Search for the cell housing the specified text and yield its (X, Y) center coordinate. 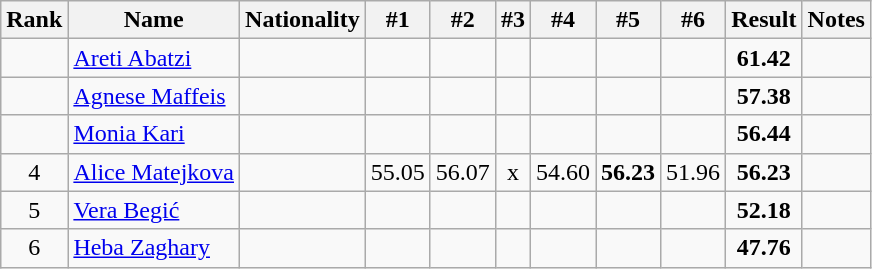
6 (34, 248)
57.38 (764, 96)
56.44 (764, 134)
54.60 (562, 172)
#2 (462, 20)
#5 (628, 20)
Rank (34, 20)
52.18 (764, 210)
Result (764, 20)
x (512, 172)
#4 (562, 20)
Nationality (303, 20)
Vera Begić (154, 210)
47.76 (764, 248)
Alice Matejkova (154, 172)
Areti Abatzi (154, 58)
Heba Zaghary (154, 248)
61.42 (764, 58)
#6 (694, 20)
#3 (512, 20)
56.07 (462, 172)
5 (34, 210)
4 (34, 172)
51.96 (694, 172)
Agnese Maffeis (154, 96)
Monia Kari (154, 134)
55.05 (398, 172)
#1 (398, 20)
Name (154, 20)
Notes (836, 20)
